Determine the (X, Y) coordinate at the center of the cell enclosing the given text.  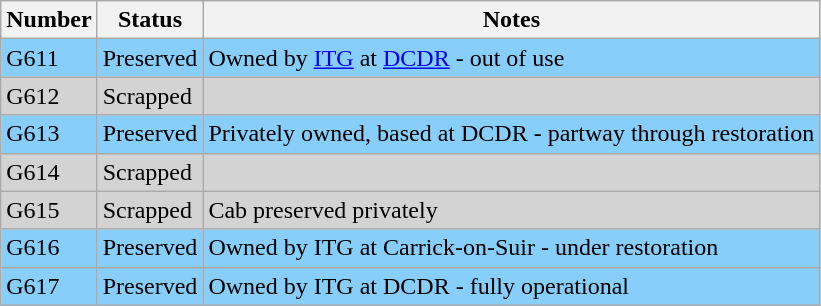
Notes (512, 20)
Privately owned, based at DCDR - partway through restoration (512, 134)
G612 (49, 96)
G613 (49, 134)
Owned by ITG at DCDR - out of use (512, 58)
Status (150, 20)
Number (49, 20)
G617 (49, 286)
G615 (49, 210)
Owned by ITG at Carrick-on-Suir - under restoration (512, 248)
Owned by ITG at DCDR - fully operational (512, 286)
G611 (49, 58)
G616 (49, 248)
Cab preserved privately (512, 210)
G614 (49, 172)
